Locate the cell with the specified text and output its [x, y] center coordinate. 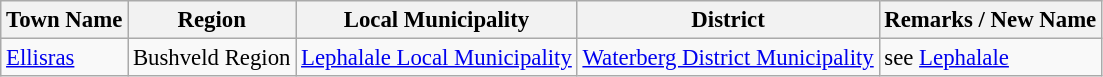
Remarks / New Name [990, 20]
Ellisras [64, 58]
Waterberg District Municipality [728, 58]
see Lephalale [990, 58]
Lephalale Local Municipality [436, 58]
Local Municipality [436, 20]
Bushveld Region [212, 58]
Town Name [64, 20]
District [728, 20]
Region [212, 20]
